Detect which cell encompasses the target text, then output its (x, y) center coordinate. 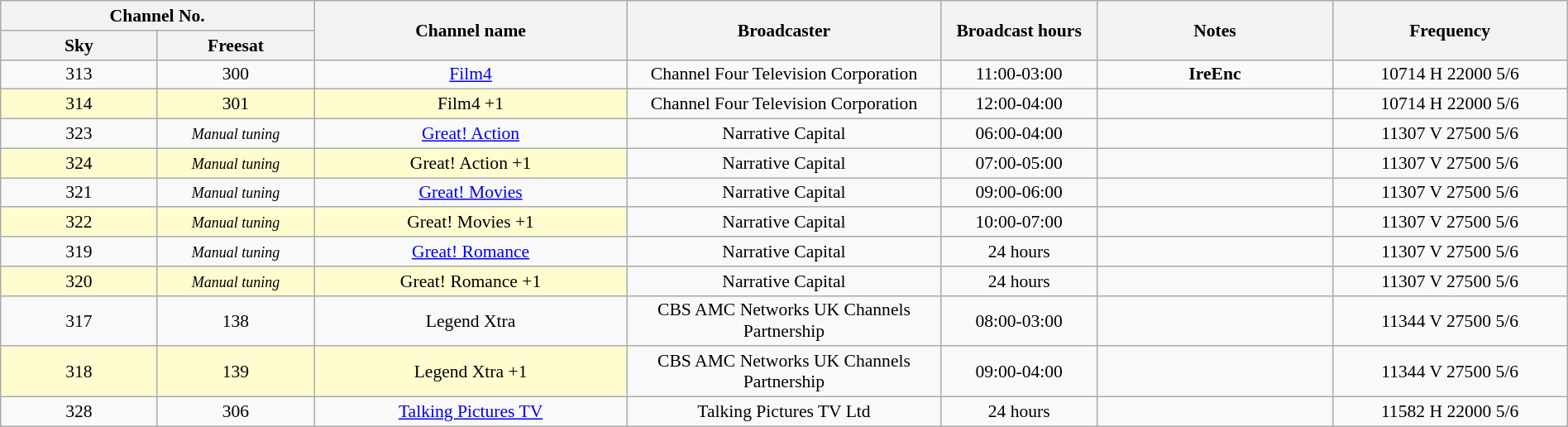
Film4 +1 (471, 104)
317 (79, 321)
06:00-04:00 (1019, 134)
Broadcast hours (1019, 30)
301 (235, 104)
Notes (1215, 30)
306 (235, 412)
11582 H 22000 5/6 (1450, 412)
10:00-07:00 (1019, 223)
Sky (79, 46)
Great! Movies +1 (471, 223)
321 (79, 193)
328 (79, 412)
319 (79, 252)
11:00-03:00 (1019, 74)
Great! Romance (471, 252)
Film4 (471, 74)
Great! Movies (471, 193)
Talking Pictures TV (471, 412)
09:00-04:00 (1019, 372)
Great! Action +1 (471, 163)
Channel No. (157, 16)
12:00-04:00 (1019, 104)
323 (79, 134)
Frequency (1450, 30)
Talking Pictures TV Ltd (784, 412)
320 (79, 281)
318 (79, 372)
314 (79, 104)
07:00-05:00 (1019, 163)
Legend Xtra +1 (471, 372)
139 (235, 372)
313 (79, 74)
300 (235, 74)
09:00-06:00 (1019, 193)
IreEnc (1215, 74)
Great! Action (471, 134)
Legend Xtra (471, 321)
Freesat (235, 46)
Broadcaster (784, 30)
324 (79, 163)
Channel name (471, 30)
08:00-03:00 (1019, 321)
322 (79, 223)
Great! Romance +1 (471, 281)
138 (235, 321)
